Determine the (X, Y) coordinate at the center of the cell enclosing the given text.  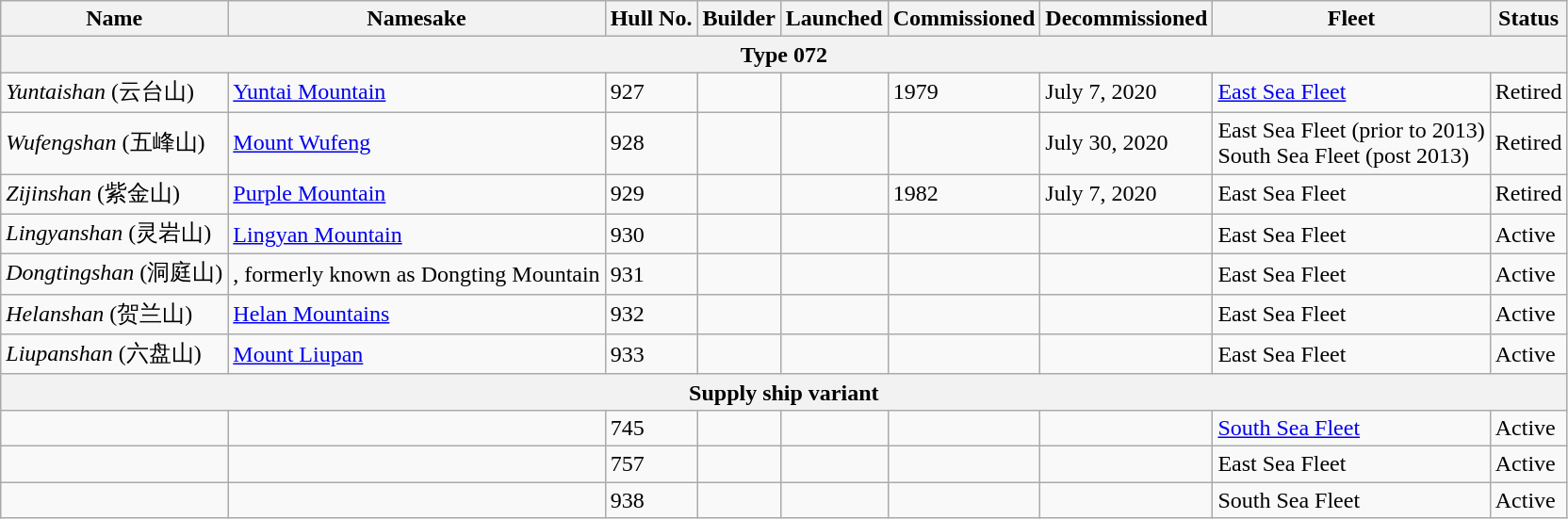
929 (651, 194)
Yuntai Mountain (416, 92)
Mount Liupan (416, 354)
757 (651, 463)
July 30, 2020 (1127, 143)
Launched (834, 19)
Fleet (1351, 19)
Lingyanshan (灵岩山) (115, 234)
East Sea Fleet (prior to 2013)South Sea Fleet (post 2013) (1351, 143)
Helanshan (贺兰山) (115, 315)
Builder (739, 19)
1982 (964, 194)
Wufengshan (五峰山) (115, 143)
Liupanshan (六盘山) (115, 354)
Status (1528, 19)
Yuntaishan (云台山) (115, 92)
930 (651, 234)
Mount Wufeng (416, 143)
Type 072 (784, 55)
Namesake (416, 19)
745 (651, 428)
927 (651, 92)
928 (651, 143)
Lingyan Mountain (416, 234)
932 (651, 315)
Purple Mountain (416, 194)
Decommissioned (1127, 19)
Hull No. (651, 19)
933 (651, 354)
931 (651, 275)
Dongtingshan (洞庭山) (115, 275)
Zijinshan (紫金山) (115, 194)
Name (115, 19)
1979 (964, 92)
Supply ship variant (784, 392)
Helan Mountains (416, 315)
, formerly known as Dongting Mountain (416, 275)
938 (651, 500)
Commissioned (964, 19)
